From the cell containing the given text, extract its center point as (x, y) coordinate. 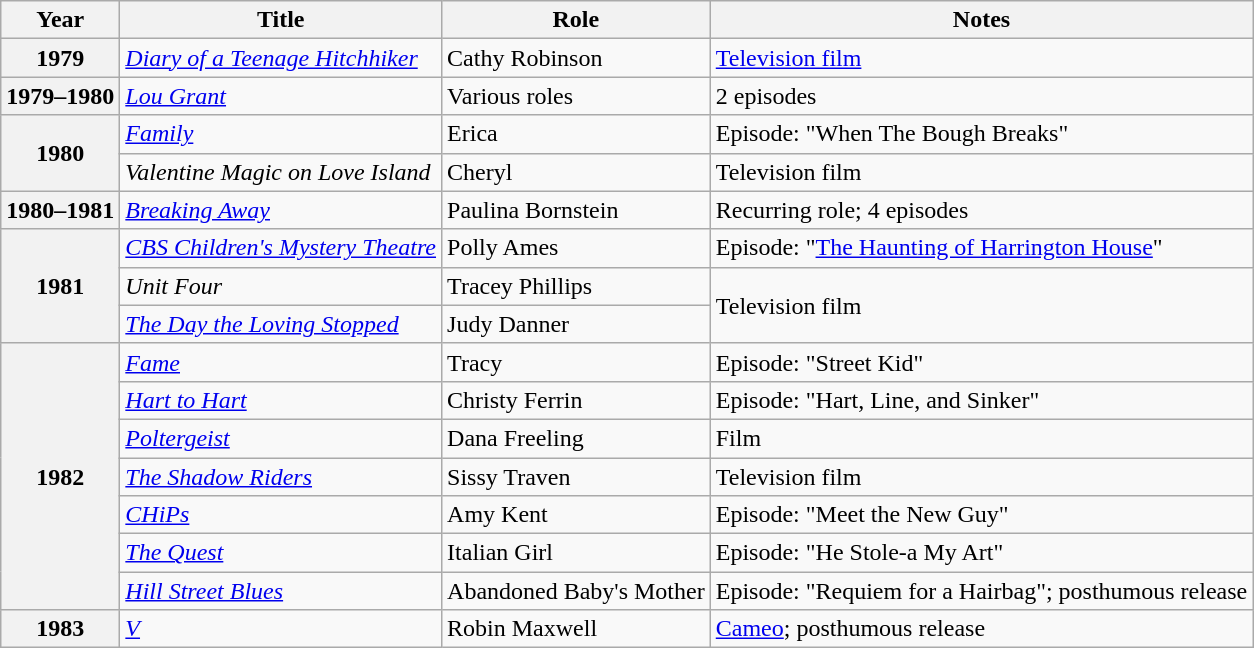
Notes (982, 20)
Episode: "Requiem for a Hairbag"; posthumous release (982, 591)
Fame (281, 362)
Recurring role; 4 episodes (982, 210)
Role (576, 20)
Episode: "He Stole-a My Art" (982, 553)
Breaking Away (281, 210)
1982 (60, 476)
1983 (60, 629)
Tracy (576, 362)
Various roles (576, 96)
Erica (576, 134)
Polly Ames (576, 248)
Abandoned Baby's Mother (576, 591)
Episode: "Meet the New Guy" (982, 515)
CHiPs (281, 515)
Cathy Robinson (576, 58)
Paulina Bornstein (576, 210)
Amy Kent (576, 515)
Judy Danner (576, 324)
Christy Ferrin (576, 400)
V (281, 629)
Tracey Phillips (576, 286)
CBS Children's Mystery Theatre (281, 248)
Episode: "Street Kid" (982, 362)
Robin Maxwell (576, 629)
Poltergeist (281, 438)
Italian Girl (576, 553)
Lou Grant (281, 96)
1980 (60, 153)
1981 (60, 286)
The Shadow Riders (281, 477)
Cheryl (576, 172)
1980–1981 (60, 210)
Episode: "Hart, Line, and Sinker" (982, 400)
The Day the Loving Stopped (281, 324)
Episode: "When The Bough Breaks" (982, 134)
Diary of a Teenage Hitchhiker (281, 58)
Valentine Magic on Love Island (281, 172)
Unit Four (281, 286)
1979 (60, 58)
Year (60, 20)
Family (281, 134)
Cameo; posthumous release (982, 629)
Sissy Traven (576, 477)
2 episodes (982, 96)
Dana Freeling (576, 438)
Hart to Hart (281, 400)
1979–1980 (60, 96)
Episode: "The Haunting of Harrington House" (982, 248)
Film (982, 438)
The Quest (281, 553)
Hill Street Blues (281, 591)
Title (281, 20)
